Output the [X, Y] coordinate of the center of the cell containing the given text.  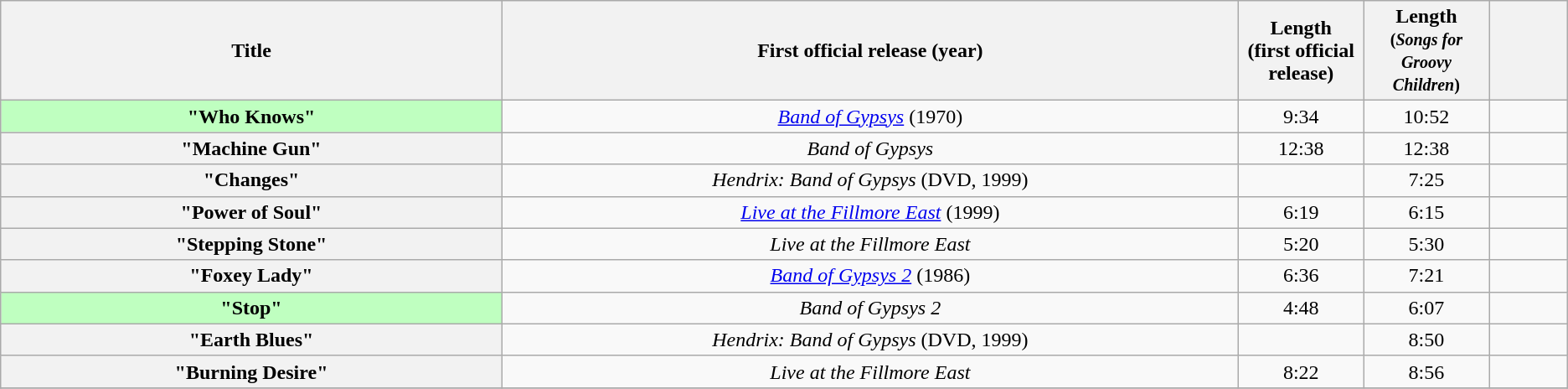
6:19 [1301, 212]
"Foxey Lady" [251, 276]
"Power of Soul" [251, 212]
Length(first official release) [1301, 50]
Band of Gypsys [869, 148]
"Who Knows" [251, 117]
7:25 [1426, 180]
8:50 [1426, 340]
7:21 [1426, 276]
10:52 [1426, 117]
9:34 [1301, 117]
5:20 [1301, 244]
"Earth Blues" [251, 340]
6:07 [1426, 308]
Band of Gypsys (1970) [869, 117]
"Changes" [251, 180]
Length(Songs for Groovy Children) [1426, 50]
4:48 [1301, 308]
First official release (year) [869, 50]
Title [251, 50]
8:56 [1426, 371]
5:30 [1426, 244]
8:22 [1301, 371]
Band of Gypsys 2 [869, 308]
Live at the Fillmore East (1999) [869, 212]
6:36 [1301, 276]
"Stop" [251, 308]
6:15 [1426, 212]
"Machine Gun" [251, 148]
Band of Gypsys 2 (1986) [869, 276]
"Burning Desire" [251, 371]
"Stepping Stone" [251, 244]
